Identify which cell holds the provided text, then report its (x, y) central coordinate. 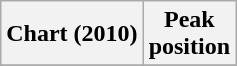
Peakposition (189, 34)
Chart (2010) (72, 34)
